Search for the cell housing the specified text and yield its (X, Y) center coordinate. 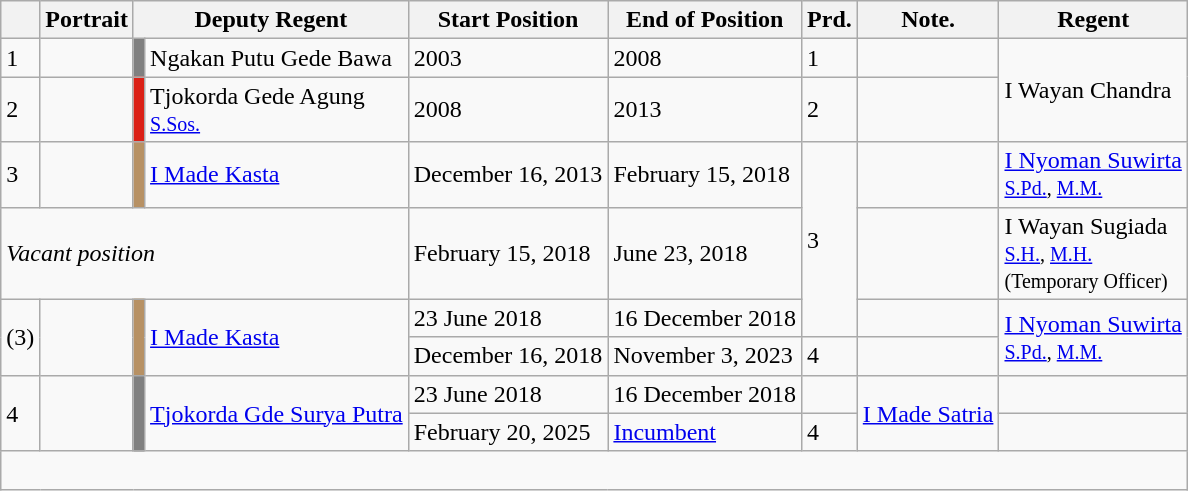
February 20, 2025 (508, 432)
Prd. (830, 20)
I Wayan SugiadaS.H., M.H.(Temporary Officer) (1093, 253)
I Made Satria (928, 413)
Vacant position (204, 253)
Ngakan Putu Gede Bawa (277, 58)
Start Position (508, 20)
December 16, 2018 (508, 356)
2003 (508, 58)
Regent (1093, 20)
November 3, 2023 (705, 356)
Tjokorda Gede AgungS.Sos. (277, 110)
I Wayan Chandra (1093, 90)
Deputy Regent (270, 20)
End of Position (705, 20)
(3) (20, 337)
Note. (928, 20)
Portrait (87, 20)
Incumbent (705, 432)
Tjokorda Gde Surya Putra (277, 413)
December 16, 2013 (508, 174)
June 23, 2018 (705, 253)
2013 (705, 110)
